Return the (x, y) coordinate for the center point of the cell that contains the specified text.  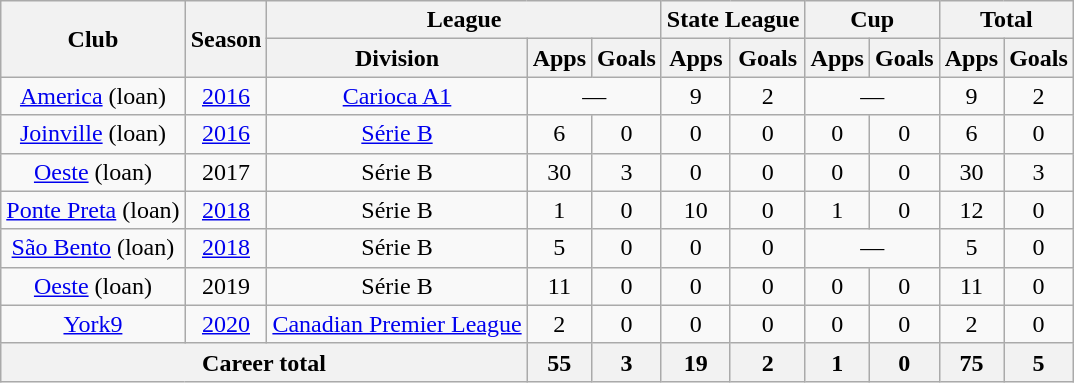
55 (559, 362)
São Bento (loan) (93, 248)
2020 (226, 324)
19 (696, 362)
Career total (264, 362)
Total (1006, 20)
Joinville (loan) (93, 134)
Club (93, 39)
America (loan) (93, 96)
Cup (872, 20)
2019 (226, 286)
Canadian Premier League (397, 324)
League (464, 20)
10 (696, 210)
Carioca A1 (397, 96)
12 (971, 210)
York9 (93, 324)
State League (733, 20)
2017 (226, 172)
Division (397, 58)
Ponte Preta (loan) (93, 210)
Season (226, 39)
75 (971, 362)
